Determine the (X, Y) coordinate at the center of the cell enclosing the given text.  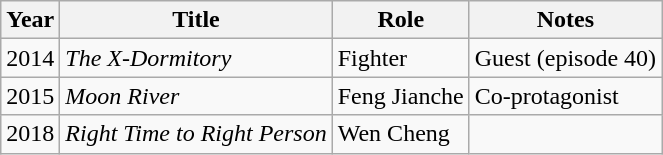
Right Time to Right Person (196, 134)
Fighter (400, 58)
Wen Cheng (400, 134)
Year (30, 20)
Role (400, 20)
2015 (30, 96)
Title (196, 20)
2018 (30, 134)
2014 (30, 58)
Co-protagonist (565, 96)
Feng Jianche (400, 96)
Notes (565, 20)
Guest (episode 40) (565, 58)
Moon River (196, 96)
The X-Dormitory (196, 58)
